Return the (x, y) coordinate for the center point of the cell that contains the specified text.  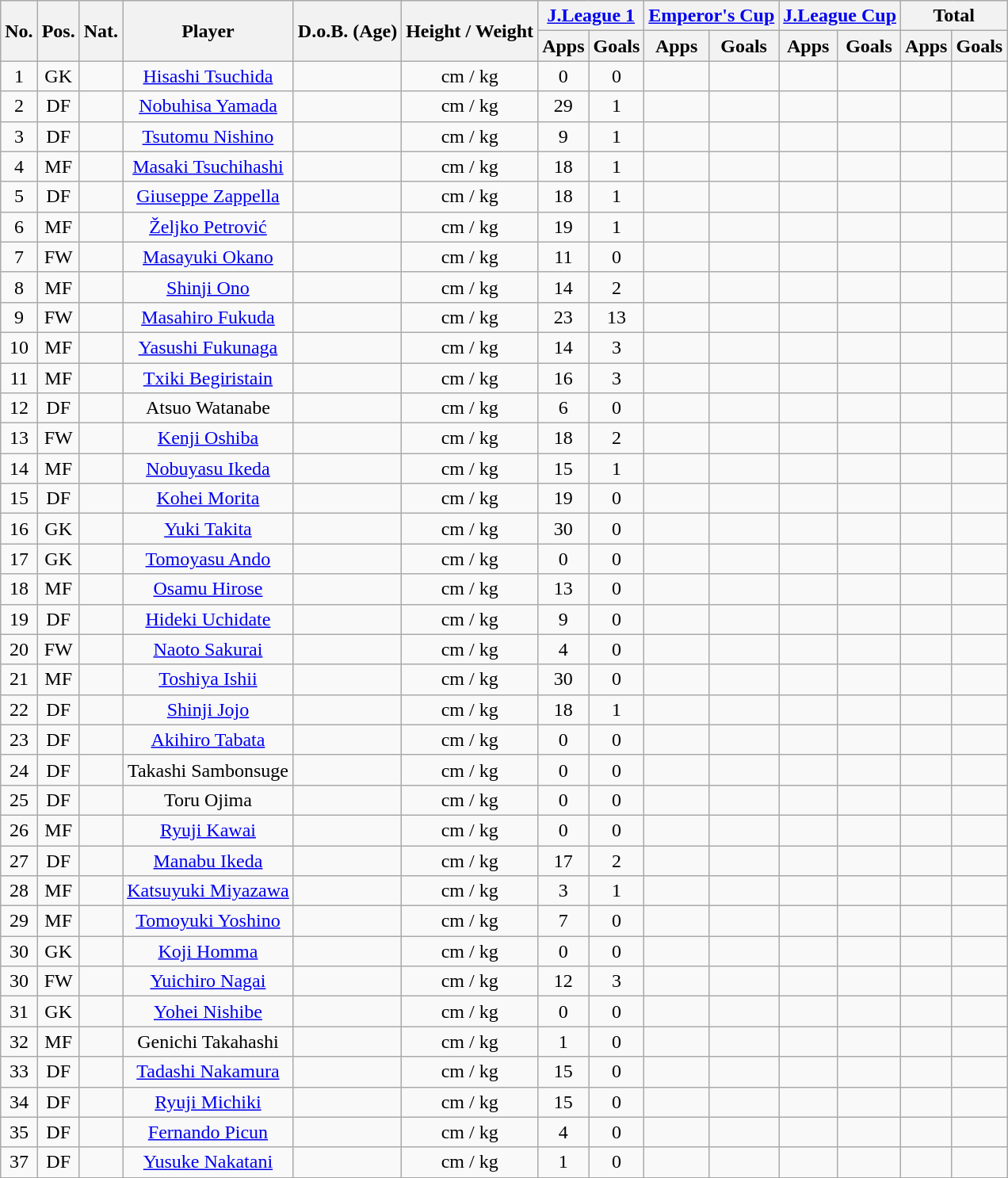
Toru Ojima (208, 800)
Nat. (101, 31)
Masahiro Fukuda (208, 317)
Yuichiro Nagai (208, 981)
Osamu Hirose (208, 589)
Shinji Ono (208, 287)
Nobuhisa Yamada (208, 106)
No. (19, 31)
Fernando Picun (208, 1132)
Yuki Takita (208, 529)
Manabu Ikeda (208, 860)
Height / Weight (470, 31)
D.o.B. (Age) (347, 31)
Kenji Oshiba (208, 438)
Kohei Morita (208, 499)
J.League Cup (840, 16)
Yasushi Fukunaga (208, 347)
Txiki Begiristain (208, 378)
Hideki Uchidate (208, 619)
Naoto Sakurai (208, 649)
27 (19, 860)
Željko Petrović (208, 227)
Akihiro Tabata (208, 740)
Tadashi Nakamura (208, 1072)
Ryuji Kawai (208, 830)
Tsutomu Nishino (208, 136)
Masayuki Okano (208, 257)
Pos. (59, 31)
Hisashi Tsuchida (208, 76)
37 (19, 1162)
Atsuo Watanabe (208, 408)
Tomoyasu Ando (208, 559)
25 (19, 800)
Nobuyasu Ikeda (208, 469)
35 (19, 1132)
28 (19, 891)
20 (19, 649)
Takashi Sambonsuge (208, 770)
Yusuke Nakatani (208, 1162)
10 (19, 347)
34 (19, 1102)
Koji Homma (208, 951)
Yohei Nishibe (208, 1012)
Emperor's Cup (712, 16)
Genichi Takahashi (208, 1042)
J.League 1 (591, 16)
33 (19, 1072)
31 (19, 1012)
5 (19, 197)
Tomoyuki Yoshino (208, 921)
22 (19, 709)
21 (19, 679)
Katsuyuki Miyazawa (208, 891)
Shinji Jojo (208, 709)
Total (954, 16)
Ryuji Michiki (208, 1102)
Masaki Tsuchihashi (208, 166)
26 (19, 830)
Toshiya Ishii (208, 679)
Giuseppe Zappella (208, 197)
32 (19, 1042)
Player (208, 31)
24 (19, 770)
8 (19, 287)
